Output the (x, y) coordinate of the center of the cell containing the given text.  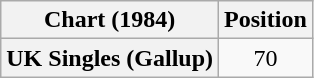
Chart (1984) (110, 20)
70 (266, 58)
Position (266, 20)
UK Singles (Gallup) (110, 58)
